Provide the (x, y) coordinate of the cell's center where the given text is located.  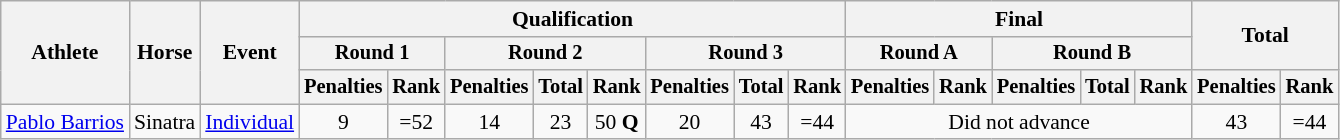
Sinatra (164, 122)
Athlete (65, 52)
Qualification (572, 19)
50 Q (617, 122)
Did not advance (1019, 122)
Pablo Barrios (65, 122)
Final (1019, 19)
23 (560, 122)
14 (489, 122)
Round 2 (545, 54)
Individual (250, 122)
Round A (919, 54)
Round 1 (372, 54)
9 (343, 122)
Round B (1092, 54)
Horse (164, 52)
=52 (416, 122)
Event (250, 52)
Round 3 (745, 54)
20 (689, 122)
